Capture the cell that displays the provided text and extract its (X, Y) central coordinate. 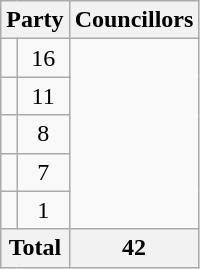
16 (43, 58)
42 (134, 248)
Total (35, 248)
Party (35, 20)
7 (43, 172)
1 (43, 210)
11 (43, 96)
Councillors (134, 20)
8 (43, 134)
